Scan for the cell matching the given text and deliver its (X, Y) coordinate at center. 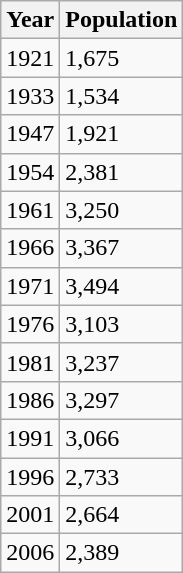
3,066 (122, 438)
2006 (30, 553)
1976 (30, 324)
1921 (30, 58)
2,381 (122, 172)
2001 (30, 515)
1971 (30, 286)
3,103 (122, 324)
1961 (30, 210)
3,237 (122, 362)
1966 (30, 248)
1981 (30, 362)
1996 (30, 477)
Population (122, 20)
1986 (30, 400)
1,675 (122, 58)
2,733 (122, 477)
1954 (30, 172)
1,534 (122, 96)
1947 (30, 134)
3,250 (122, 210)
1,921 (122, 134)
2,389 (122, 553)
3,494 (122, 286)
1991 (30, 438)
3,367 (122, 248)
1933 (30, 96)
2,664 (122, 515)
Year (30, 20)
3,297 (122, 400)
